Determine the [x, y] coordinate at the center of the cell enclosing the given text.  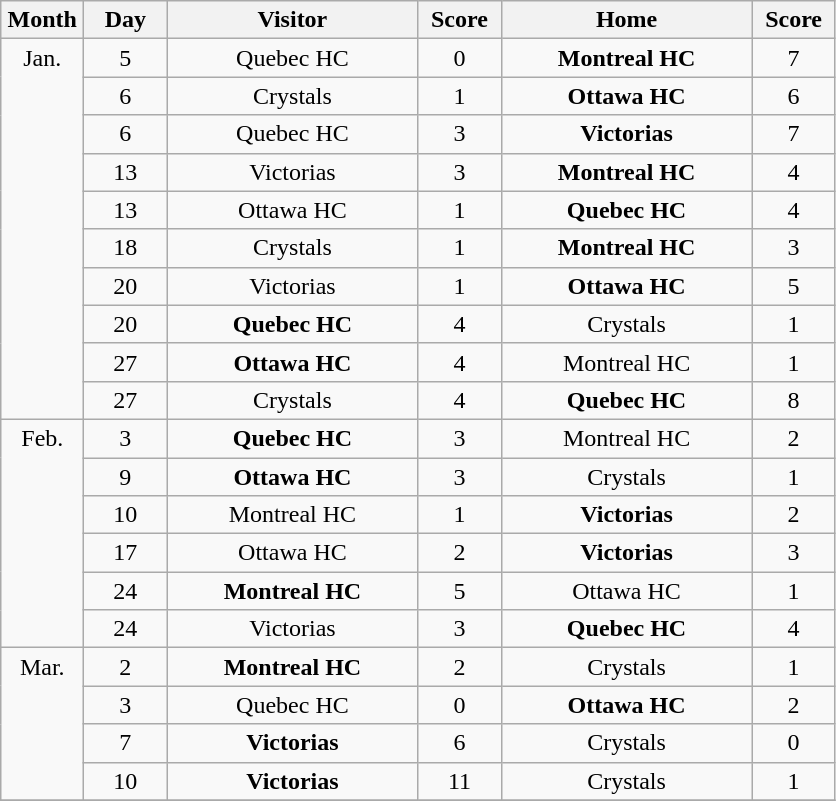
Visitor [292, 20]
17 [126, 553]
9 [126, 477]
Jan. [42, 230]
Day [126, 20]
Feb. [42, 533]
Mar. [42, 724]
Home [626, 20]
Month [42, 20]
18 [126, 248]
8 [794, 400]
11 [460, 781]
